Provide the (x, y) coordinate of the cell's center where the given text is located.  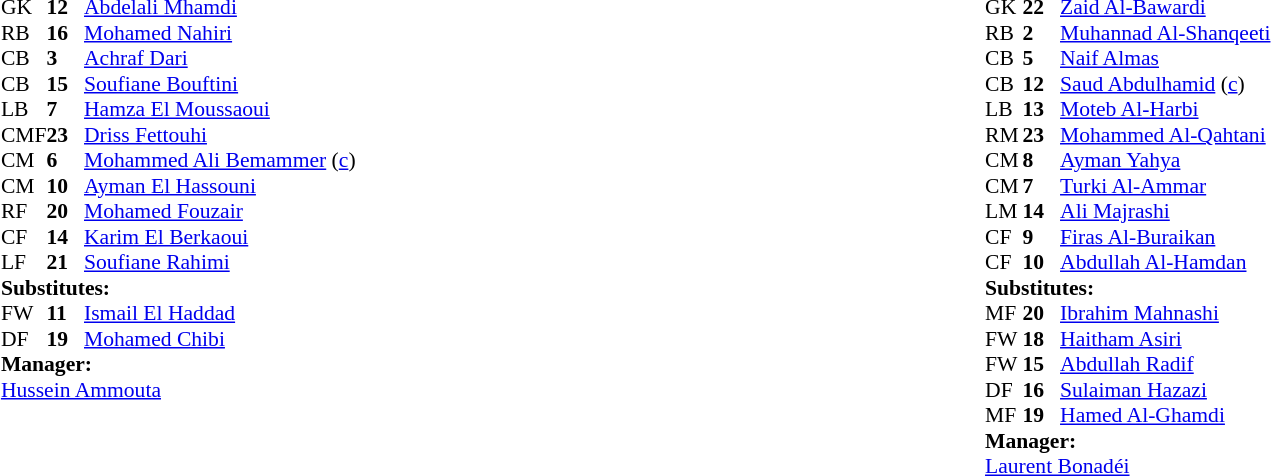
Naif Almas (1165, 59)
Ayman El Hassouni (220, 186)
Ibrahim Mahnashi (1165, 313)
CMF (24, 135)
Mohamed Chibi (220, 339)
2 (1042, 33)
Mohamed Fouzair (220, 211)
9 (1042, 237)
Abdullah Radif (1165, 365)
21 (66, 263)
Haitham Asiri (1165, 339)
Mohamed Nahiri (220, 33)
RF (24, 211)
Hussein Ammouta (178, 390)
Mohammed Al-Qahtani (1165, 135)
Sulaiman Hazazi (1165, 390)
Achraf Dari (220, 59)
Turki Al-Ammar (1165, 186)
Hamza El Moussaoui (220, 109)
13 (1042, 109)
Driss Fettouhi (220, 135)
6 (66, 161)
Ayman Yahya (1165, 161)
3 (66, 59)
Firas Al-Buraikan (1165, 237)
Hamed Al-Ghamdi (1165, 415)
11 (66, 313)
Soufiane Rahimi (220, 263)
Soufiane Bouftini (220, 84)
LM (1004, 211)
Muhannad Al-Shanqeeti (1165, 33)
Ali Majrashi (1165, 211)
5 (1042, 59)
Moteb Al-Harbi (1165, 109)
LF (24, 263)
RM (1004, 135)
Karim El Berkaoui (220, 237)
18 (1042, 339)
Saud Abdulhamid (c) (1165, 84)
12 (1042, 84)
Ismail El Haddad (220, 313)
Mohammed Ali Bemammer (c) (220, 161)
8 (1042, 161)
Abdullah Al-Hamdan (1165, 263)
